Find where the given text appears and provide that cell's center as [X, Y] coordinate. 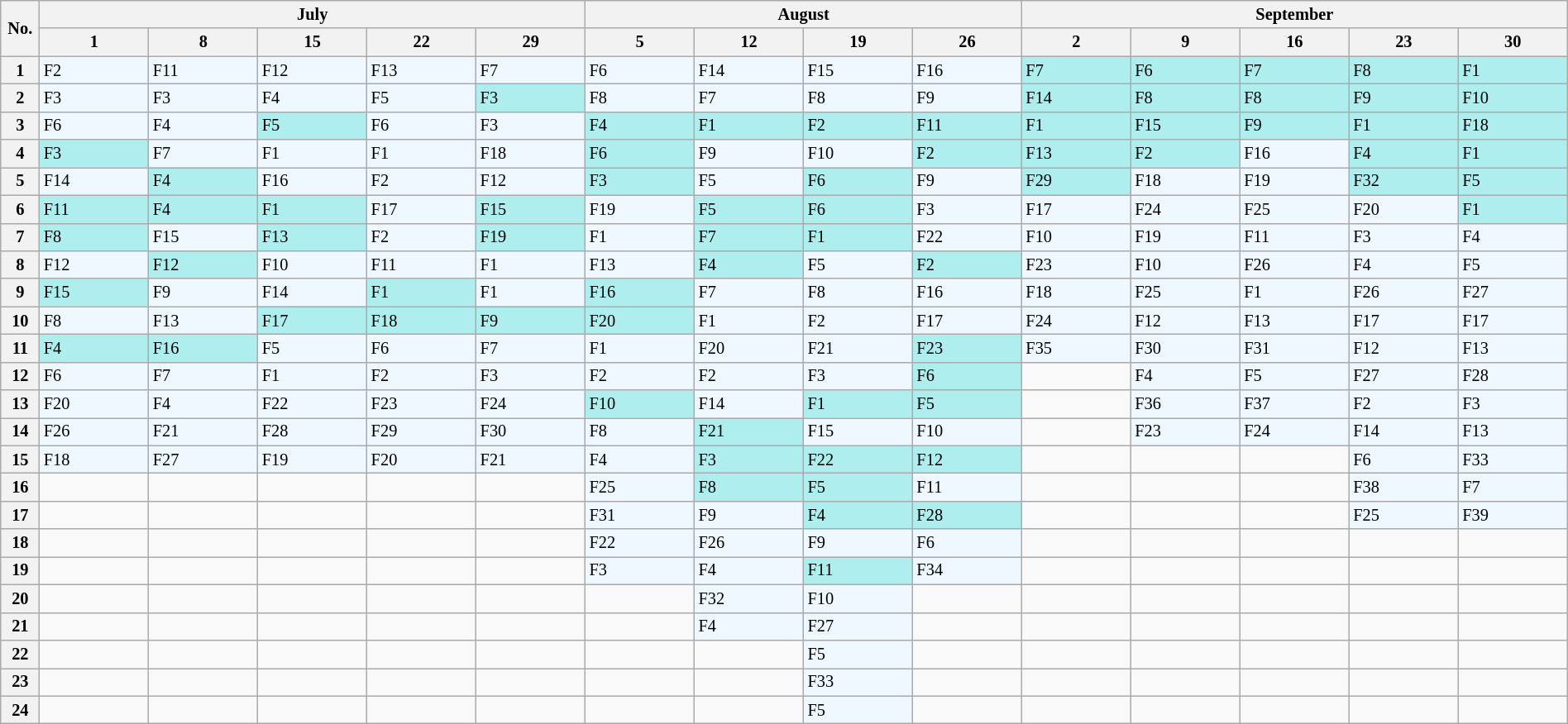
4 [20, 154]
F37 [1294, 404]
September [1294, 14]
No. [20, 28]
14 [20, 431]
6 [20, 209]
30 [1513, 42]
F35 [1076, 348]
11 [20, 348]
July [313, 14]
F34 [968, 570]
18 [20, 543]
24 [20, 710]
17 [20, 515]
F36 [1185, 404]
3 [20, 126]
F39 [1513, 515]
13 [20, 404]
7 [20, 237]
20 [20, 598]
F38 [1403, 487]
26 [968, 42]
August [804, 14]
21 [20, 626]
10 [20, 321]
29 [531, 42]
